Extract the (x, y) coordinate from the center of the cell holding the provided text.  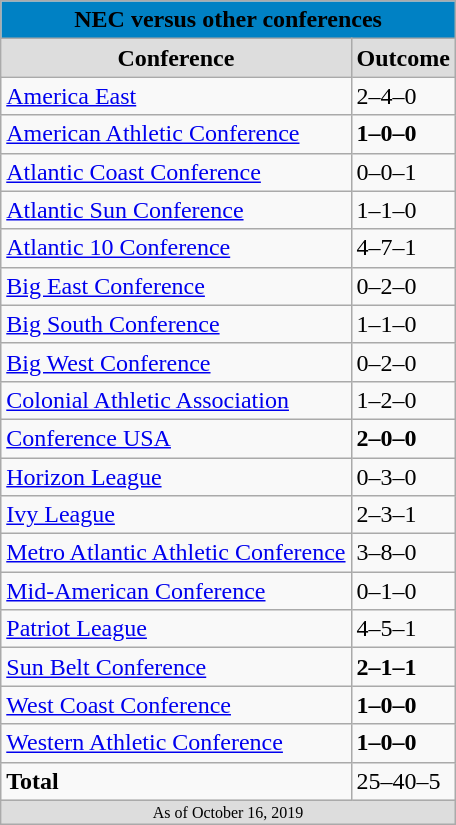
2–1–1 (403, 667)
America East (176, 96)
Mid-American Conference (176, 591)
Big South Conference (176, 324)
Atlantic 10 Conference (176, 248)
Patriot League (176, 629)
Ivy League (176, 515)
2–3–1 (403, 515)
Big East Conference (176, 286)
3–8–0 (403, 553)
Outcome (403, 58)
NEC versus other conferences (228, 20)
Colonial Athletic Association (176, 400)
0–1–0 (403, 591)
Horizon League (176, 477)
Sun Belt Conference (176, 667)
Atlantic Sun Conference (176, 210)
Total (176, 781)
Conference (176, 58)
4–5–1 (403, 629)
0–3–0 (403, 477)
As of October 16, 2019 (228, 812)
0–0–1 (403, 172)
Metro Atlantic Athletic Conference (176, 553)
Atlantic Coast Conference (176, 172)
1–2–0 (403, 400)
West Coast Conference (176, 705)
Big West Conference (176, 362)
2–0–0 (403, 438)
American Athletic Conference (176, 134)
2–4–0 (403, 96)
Conference USA (176, 438)
4–7–1 (403, 248)
Western Athletic Conference (176, 743)
25–40–5 (403, 781)
